Scan for the cell matching the given text and deliver its (x, y) coordinate at center. 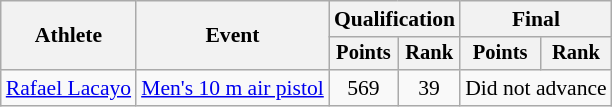
569 (364, 88)
39 (429, 88)
Final (536, 19)
Event (232, 36)
Qualification (394, 19)
Men's 10 m air pistol (232, 88)
Athlete (68, 36)
Did not advance (536, 88)
Rafael Lacayo (68, 88)
